Determine the (x, y) coordinate at the center of the cell enclosing the given text.  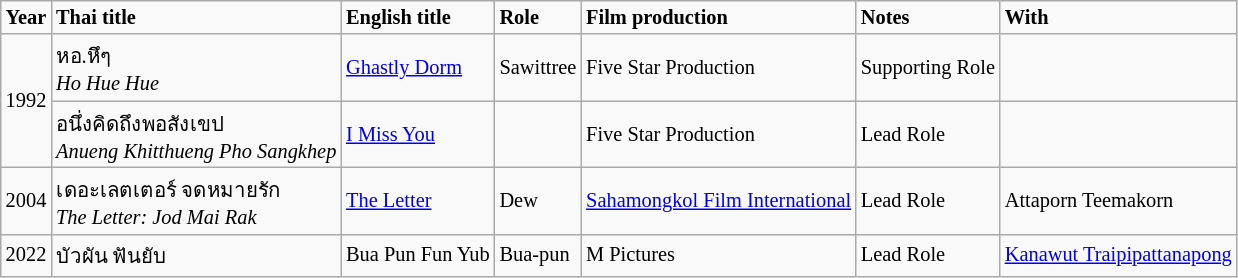
Notes (928, 17)
Sahamongkol Film International (718, 200)
บัวผัน ฟันยับ (196, 256)
Film production (718, 17)
Ghastly Dorm (418, 68)
I Miss You (418, 134)
หอ.หึๆ Ho Hue Hue (196, 68)
2022 (26, 256)
Sawittree (538, 68)
Attaporn Teemakorn (1118, 200)
The Letter (418, 200)
Dew (538, 200)
Thai title (196, 17)
Bua Pun Fun Yub (418, 256)
With (1118, 17)
Kanawut Traipipattanapong (1118, 256)
Bua-pun (538, 256)
เดอะเลตเตอร์ จดหมายรัก The Letter: Jod Mai Rak (196, 200)
อนึ่งคิดถึงพอสังเขป Anueng Khitthueng Pho Sangkhep (196, 134)
Supporting Role (928, 68)
Year (26, 17)
English title (418, 17)
1992 (26, 100)
Role (538, 17)
M Pictures (718, 256)
2004 (26, 200)
